Capture the cell that displays the provided text and extract its [x, y] central coordinate. 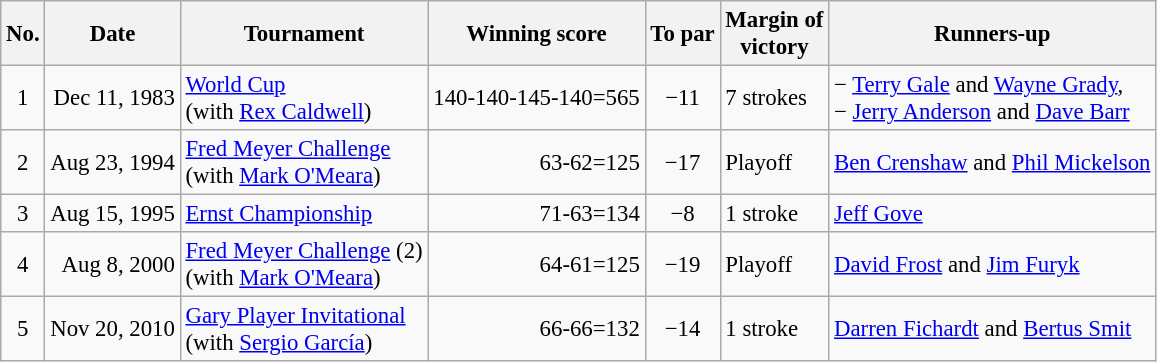
David Frost and Jim Furyk [992, 264]
Date [112, 34]
− Terry Gale and Wayne Grady, − Jerry Anderson and Dave Barr [992, 98]
Runners-up [992, 34]
Ernst Championship [304, 214]
−17 [682, 162]
−11 [682, 98]
To par [682, 34]
2 [23, 162]
Ben Crenshaw and Phil Mickelson [992, 162]
World Cup(with Rex Caldwell) [304, 98]
−8 [682, 214]
Margin ofvictory [774, 34]
Fred Meyer Challenge (2)(with Mark O'Meara) [304, 264]
Nov 20, 2010 [112, 330]
Dec 11, 1983 [112, 98]
Tournament [304, 34]
4 [23, 264]
5 [23, 330]
63-62=125 [536, 162]
64-61=125 [536, 264]
140-140-145-140=565 [536, 98]
Aug 8, 2000 [112, 264]
−14 [682, 330]
7 strokes [774, 98]
Darren Fichardt and Bertus Smit [992, 330]
Aug 23, 1994 [112, 162]
−19 [682, 264]
No. [23, 34]
Fred Meyer Challenge(with Mark O'Meara) [304, 162]
1 [23, 98]
71-63=134 [536, 214]
66-66=132 [536, 330]
Aug 15, 1995 [112, 214]
Jeff Gove [992, 214]
Winning score [536, 34]
Gary Player Invitational(with Sergio García) [304, 330]
3 [23, 214]
